Determine the (X, Y) coordinate at the center of the cell enclosing the given text.  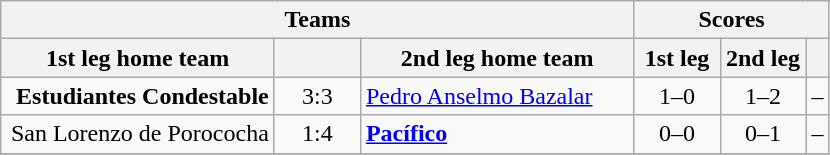
San Lorenzo de Porococha (138, 134)
0–1 (763, 134)
Teams (318, 20)
1–0 (677, 96)
1st leg home team (138, 58)
3:3 (317, 96)
1st leg (677, 58)
0–0 (677, 134)
Scores (732, 20)
2nd leg home team (497, 58)
1:4 (317, 134)
1–2 (763, 96)
2nd leg (763, 58)
Pacífico (497, 134)
Pedro Anselmo Bazalar (497, 96)
Estudiantes Condestable (138, 96)
